Determine the [x, y] coordinate at the center of the cell enclosing the given text.  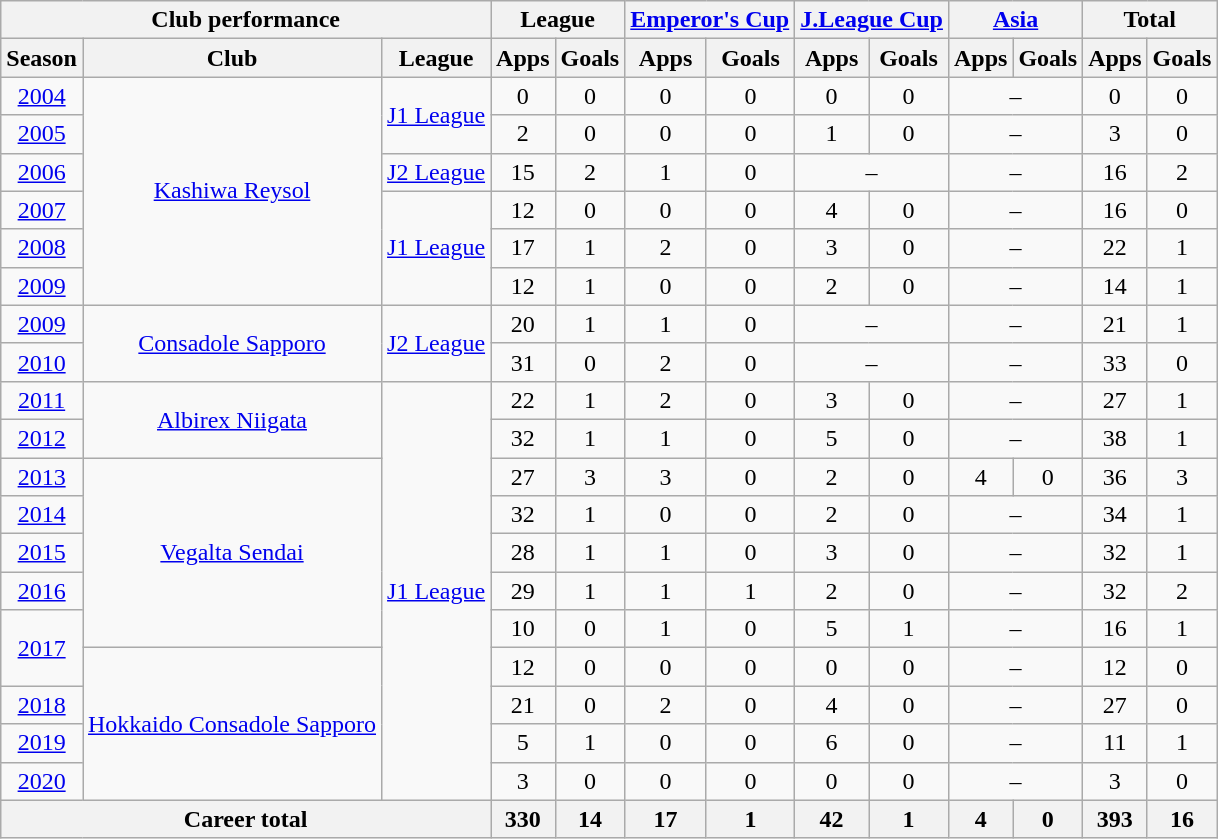
2010 [42, 362]
Kashiwa Reysol [232, 191]
J.League Cup [872, 20]
Albirex Niigata [232, 419]
Club performance [246, 20]
42 [832, 819]
Consadole Sapporo [232, 343]
10 [523, 629]
6 [832, 743]
2004 [42, 96]
2017 [42, 648]
15 [523, 172]
36 [1115, 477]
2012 [42, 438]
Club [232, 58]
Career total [246, 819]
Season [42, 58]
2016 [42, 591]
Asia [1015, 20]
Hokkaido Consadole Sapporo [232, 724]
2006 [42, 172]
2007 [42, 210]
31 [523, 362]
29 [523, 591]
2014 [42, 515]
393 [1115, 819]
20 [523, 324]
330 [523, 819]
11 [1115, 743]
Vegalta Sendai [232, 553]
38 [1115, 438]
33 [1115, 362]
2018 [42, 705]
2015 [42, 553]
2008 [42, 248]
2005 [42, 134]
Emperor's Cup [710, 20]
28 [523, 553]
2013 [42, 477]
2020 [42, 781]
Total [1150, 20]
2011 [42, 400]
34 [1115, 515]
2019 [42, 743]
